Output the [X, Y] coordinate of the center of the cell containing the given text.  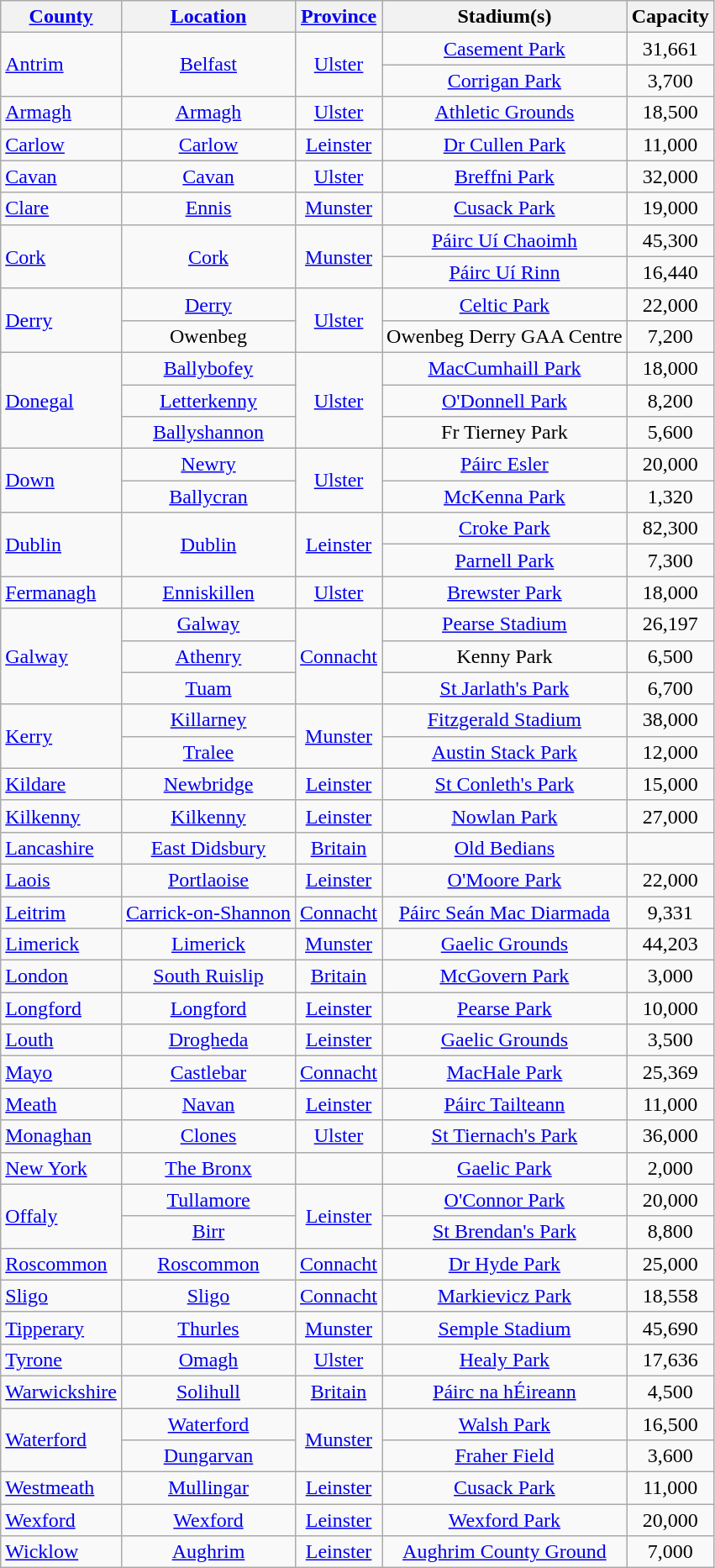
Mayo [61, 1072]
Gaelic Park [505, 1168]
8,200 [670, 401]
Mullingar [208, 1488]
Belfast [208, 65]
Ballybofey [208, 368]
Clare [61, 208]
3,600 [670, 1456]
12,000 [670, 752]
Laois [61, 880]
6,500 [670, 656]
Fitzgerald Stadium [505, 720]
Kildare [61, 784]
Newry [208, 465]
East Didsbury [208, 848]
Kerry [61, 736]
15,000 [670, 784]
Pearse Stadium [505, 624]
38,000 [670, 720]
Drogheda [208, 1040]
Celtic Park [505, 304]
Breffni Park [505, 176]
Owenbeg Derry GAA Centre [505, 336]
Fraher Field [505, 1456]
Austin Stack Park [505, 752]
Kenny Park [505, 656]
25,000 [670, 1264]
Ennis [208, 208]
Tullamore [208, 1200]
44,203 [670, 944]
Nowlan Park [505, 816]
O'Moore Park [505, 880]
Tralee [208, 752]
Tipperary [61, 1328]
3,500 [670, 1040]
Páirc na hÉireann [505, 1392]
Navan [208, 1104]
17,636 [670, 1360]
7,000 [670, 1552]
4,500 [670, 1392]
St Tiernach's Park [505, 1136]
South Ruislip [208, 976]
Portlaoise [208, 880]
10,000 [670, 1008]
31,661 [670, 49]
7,300 [670, 560]
Corrigan Park [505, 81]
Stadium(s) [505, 17]
Westmeath [61, 1488]
St Conleth's Park [505, 784]
9,331 [670, 912]
Páirc Seán Mac Diarmada [505, 912]
16,500 [670, 1424]
Location [208, 17]
Birr [208, 1232]
Páirc Uí Rinn [505, 272]
18,558 [670, 1296]
Tuam [208, 688]
McGovern Park [505, 976]
Warwickshire [61, 1392]
Louth [61, 1040]
O'Connor Park [505, 1200]
Offaly [61, 1216]
St Brendan's Park [505, 1232]
19,000 [670, 208]
Markievicz Park [505, 1296]
Castlebar [208, 1072]
Leitrim [61, 912]
Fermanagh [61, 592]
Wexford Park [505, 1520]
MacHale Park [505, 1072]
82,300 [670, 529]
McKenna Park [505, 497]
8,800 [670, 1232]
Páirc Tailteann [505, 1104]
Croke Park [505, 529]
Dr Hyde Park [505, 1264]
London [61, 976]
6,700 [670, 688]
Lancashire [61, 848]
Brewster Park [505, 592]
Clones [208, 1136]
27,000 [670, 816]
Owenbeg [208, 336]
Newbridge [208, 784]
36,000 [670, 1136]
Semple Stadium [505, 1328]
St Jarlath's Park [505, 688]
Old Bedians [505, 848]
Capacity [670, 17]
Solihull [208, 1392]
Healy Park [505, 1360]
Athletic Grounds [505, 113]
Wicklow [61, 1552]
Páirc Uí Chaoimh [505, 240]
New York [61, 1168]
Omagh [208, 1360]
2,000 [670, 1168]
Parnell Park [505, 560]
Páirc Esler [505, 465]
Aughrim County Ground [505, 1552]
Tyrone [61, 1360]
5,600 [670, 433]
3,000 [670, 976]
Ballyshannon [208, 433]
Letterkenny [208, 401]
Down [61, 481]
Donegal [61, 400]
Carrick-on-Shannon [208, 912]
Aughrim [208, 1552]
16,440 [670, 272]
Antrim [61, 65]
18,500 [670, 113]
County [61, 17]
Killarney [208, 720]
Casement Park [505, 49]
Dr Cullen Park [505, 145]
Thurles [208, 1328]
26,197 [670, 624]
MacCumhaill Park [505, 368]
Walsh Park [505, 1424]
Meath [61, 1104]
7,200 [670, 336]
45,300 [670, 240]
25,369 [670, 1072]
1,320 [670, 497]
Athenry [208, 656]
Dungarvan [208, 1456]
The Bronx [208, 1168]
O'Donnell Park [505, 401]
Ballycran [208, 497]
Province [339, 17]
Enniskillen [208, 592]
45,690 [670, 1328]
Pearse Park [505, 1008]
3,700 [670, 81]
32,000 [670, 176]
Fr Tierney Park [505, 433]
Monaghan [61, 1136]
